Provide the (X, Y) coordinate of the cell's center where the given text is located.  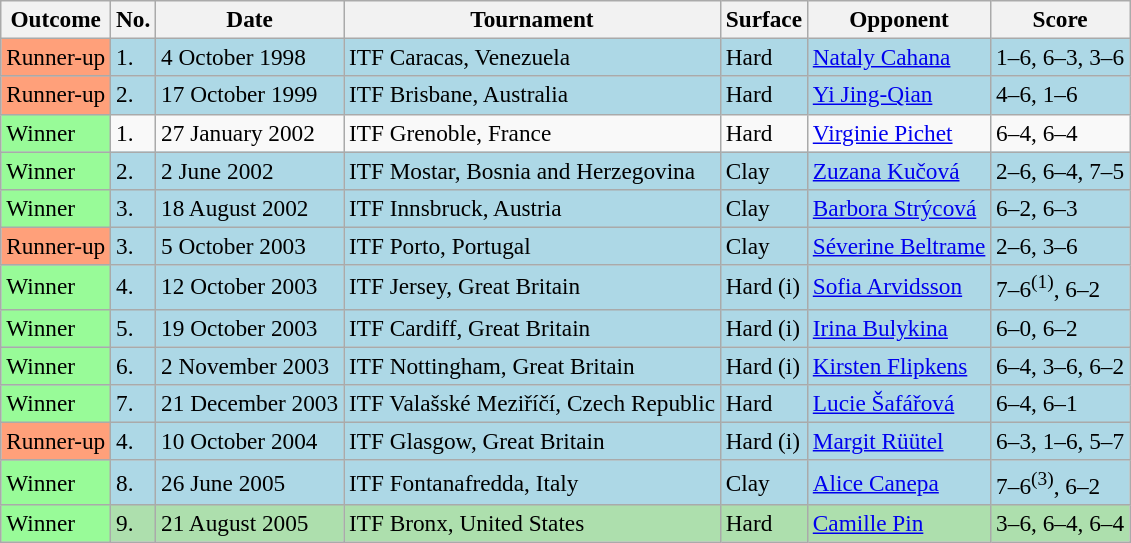
Barbora Strýcová (898, 208)
Outcome (56, 19)
Score (1060, 19)
Opponent (898, 19)
5. (134, 328)
10 October 2004 (250, 441)
21 December 2003 (250, 403)
3–6, 6–4, 6–4 (1060, 523)
ITF Cardiff, Great Britain (532, 328)
7–6(3), 6–2 (1060, 482)
5 October 2003 (250, 246)
19 October 2003 (250, 328)
21 August 2005 (250, 523)
Lucie Šafářová (898, 403)
Date (250, 19)
6–4, 6–1 (1060, 403)
27 January 2002 (250, 133)
6–4, 3–6, 6–2 (1060, 366)
Zuzana Kučová (898, 170)
4 October 1998 (250, 57)
18 August 2002 (250, 208)
ITF Caracas, Venezuela (532, 57)
Margit Rüütel (898, 441)
Camille Pin (898, 523)
ITF Grenoble, France (532, 133)
6–4, 6–4 (1060, 133)
12 October 2003 (250, 287)
2–6, 6–4, 7–5 (1060, 170)
Kirsten Flipkens (898, 366)
ITF Valašské Meziříčí, Czech Republic (532, 403)
6–0, 6–2 (1060, 328)
2 November 2003 (250, 366)
4–6, 1–6 (1060, 95)
1–6, 6–3, 3–6 (1060, 57)
Nataly Cahana (898, 57)
Yi Jing-Qian (898, 95)
6. (134, 366)
2 June 2002 (250, 170)
Irina Bulykina (898, 328)
17 October 1999 (250, 95)
Séverine Beltrame (898, 246)
2–6, 3–6 (1060, 246)
Alice Canepa (898, 482)
8. (134, 482)
ITF Bronx, United States (532, 523)
Tournament (532, 19)
ITF Porto, Portugal (532, 246)
7–6(1), 6–2 (1060, 287)
ITF Jersey, Great Britain (532, 287)
26 June 2005 (250, 482)
No. (134, 19)
ITF Fontanafredda, Italy (532, 482)
6–2, 6–3 (1060, 208)
9. (134, 523)
6–3, 1–6, 5–7 (1060, 441)
ITF Brisbane, Australia (532, 95)
ITF Mostar, Bosnia and Herzegovina (532, 170)
ITF Nottingham, Great Britain (532, 366)
Virginie Pichet (898, 133)
ITF Innsbruck, Austria (532, 208)
ITF Glasgow, Great Britain (532, 441)
Surface (764, 19)
7. (134, 403)
Sofia Arvidsson (898, 287)
